Determine the (x, y) coordinate at the center of the cell enclosing the given text.  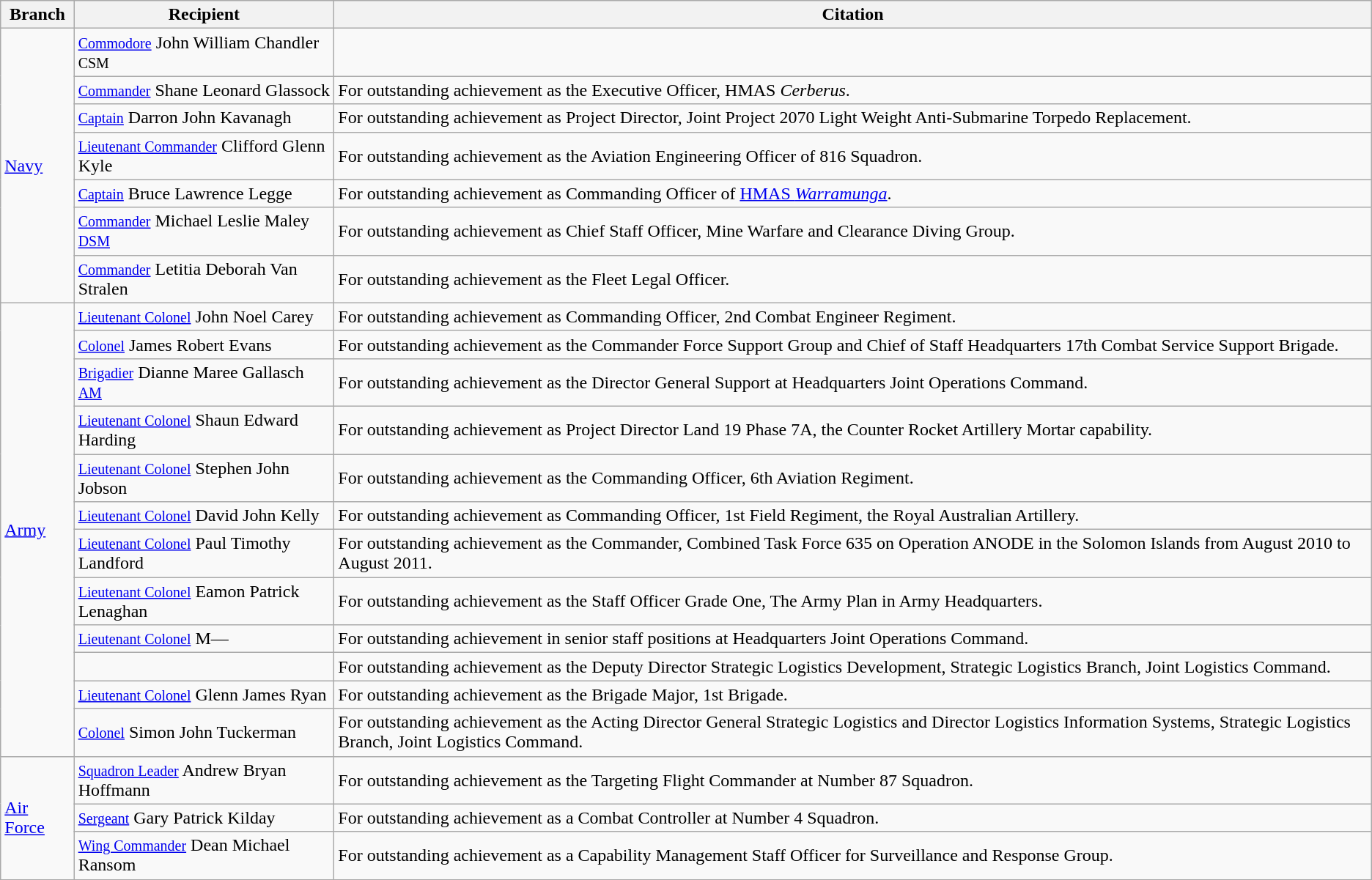
For outstanding achievement as the Director General Support at Headquarters Joint Operations Command. (853, 382)
Colonel Simon John Tuckerman (204, 733)
Branch (37, 15)
Lieutenant Colonel Paul Timothy Landford (204, 554)
For outstanding achievement in senior staff positions at Headquarters Joint Operations Command. (853, 639)
For outstanding achievement as Chief Staff Officer, Mine Warfare and Clearance Diving Group. (853, 232)
Sergeant Gary Patrick Kilday (204, 818)
For outstanding achievement as a Combat Controller at Number 4 Squadron. (853, 818)
Lieutenant Colonel David John Kelly (204, 516)
For outstanding achievement as the Targeting Flight Commander at Number 87 Squadron. (853, 780)
For outstanding achievement as the Executive Officer, HMAS Cerberus. (853, 90)
For outstanding achievement as Project Director Land 19 Phase 7A, the Counter Rocket Artillery Mortar capability. (853, 429)
Squadron Leader Andrew Bryan Hoffmann (204, 780)
Navy (37, 166)
For outstanding achievement as Project Director, Joint Project 2070 Light Weight Anti-Submarine Torpedo Replacement. (853, 118)
For outstanding achievement as the Staff Officer Grade One, The Army Plan in Army Headquarters. (853, 601)
For outstanding achievement as the Commander, Combined Task Force 635 on Operation ANODE in the Solomon Islands from August 2010 to August 2011. (853, 554)
Lieutenant Colonel Shaun Edward Harding (204, 429)
For outstanding achievement as Commanding Officer, 2nd Combat Engineer Regiment. (853, 317)
For outstanding achievement as the Aviation Engineering Officer of 816 Squadron. (853, 155)
For outstanding achievement as a Capability Management Staff Officer for Surveillance and Response Group. (853, 856)
Lieutenant Colonel Stephen John Jobson (204, 478)
Lieutenant Colonel Eamon Patrick Lenaghan (204, 601)
Citation (853, 15)
For outstanding achievement as the Fleet Legal Officer. (853, 278)
Lieutenant Commander Clifford Glenn Kyle (204, 155)
Lieutenant Colonel Glenn James Ryan (204, 695)
For outstanding achievement as the Deputy Director Strategic Logistics Development, Strategic Logistics Branch, Joint Logistics Command. (853, 667)
Air Force (37, 818)
For outstanding achievement as the Commanding Officer, 6th Aviation Regiment. (853, 478)
Recipient (204, 15)
Lieutenant Colonel John Noel Carey (204, 317)
Commander Letitia Deborah Van Stralen (204, 278)
Colonel James Robert Evans (204, 344)
Lieutenant Colonel M— (204, 639)
Army (37, 529)
Commodore John William Chandler CSM (204, 53)
For outstanding achievement as Commanding Officer, 1st Field Regiment, the Royal Australian Artillery. (853, 516)
Captain Bruce Lawrence Legge (204, 193)
Commander Michael Leslie Maley DSM (204, 232)
Captain Darron John Kavanagh (204, 118)
For outstanding achievement as Commanding Officer of HMAS Warramunga. (853, 193)
Commander Shane Leonard Glassock (204, 90)
Wing Commander Dean Michael Ransom (204, 856)
For outstanding achievement as the Commander Force Support Group and Chief of Staff Headquarters 17th Combat Service Support Brigade. (853, 344)
Brigadier Dianne Maree Gallasch AM (204, 382)
For outstanding achievement as the Brigade Major, 1st Brigade. (853, 695)
